Provide the (x, y) coordinate of the cell's center where the given text is located.  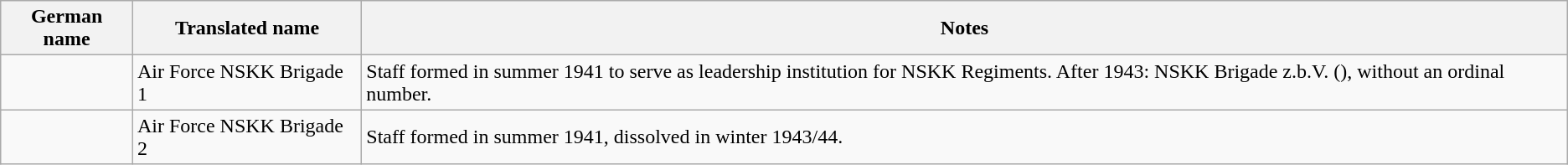
Air Force NSKK Brigade 1 (246, 82)
Notes (965, 28)
Staff formed in summer 1941 to serve as leadership institution for NSKK Regiments. After 1943: NSKK Brigade z.b.V. (), without an ordinal number. (965, 82)
Staff formed in summer 1941, dissolved in winter 1943/44. (965, 137)
Air Force NSKK Brigade 2 (246, 137)
German name (67, 28)
Translated name (246, 28)
